Find where the given text appears and provide that cell's center as [x, y] coordinate. 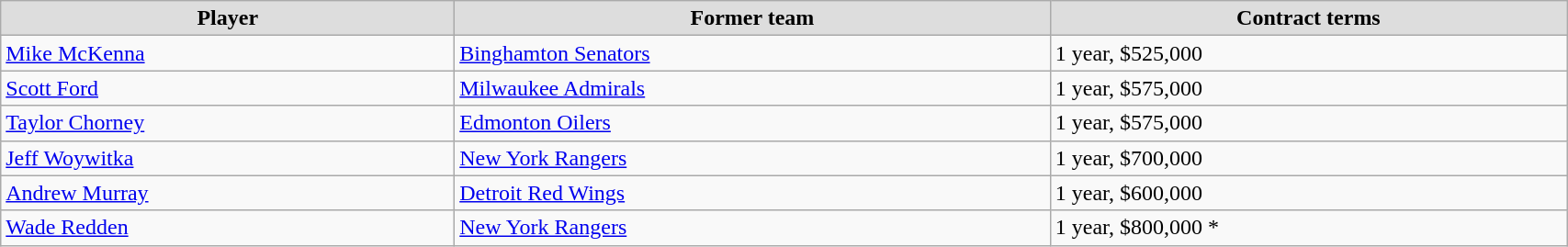
Wade Redden [228, 228]
Andrew Murray [228, 193]
Taylor Chorney [228, 123]
1 year, $600,000 [1308, 193]
Detroit Red Wings [752, 193]
Mike McKenna [228, 53]
Edmonton Oilers [752, 123]
1 year, $525,000 [1308, 53]
Scott Ford [228, 88]
Player [228, 18]
Former team [752, 18]
Milwaukee Admirals [752, 88]
Contract terms [1308, 18]
1 year, $800,000 * [1308, 228]
Binghamton Senators [752, 53]
1 year, $700,000 [1308, 158]
Jeff Woywitka [228, 158]
